Determine the (X, Y) coordinate at the center of the cell enclosing the given text.  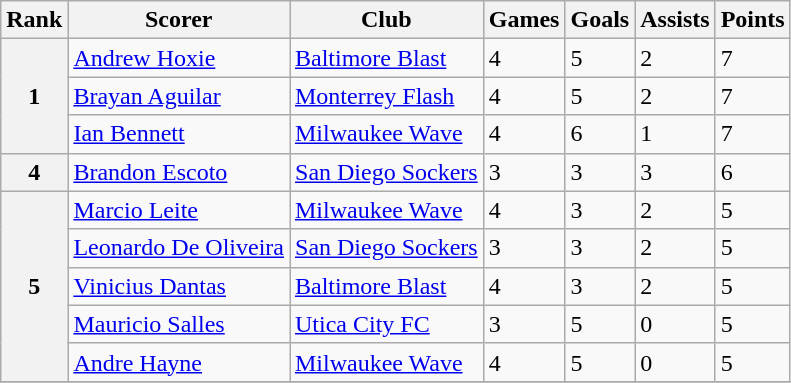
Goals (600, 20)
Games (524, 20)
Brayan Aguilar (179, 96)
Monterrey Flash (387, 96)
Leonardo De Oliveira (179, 248)
Scorer (179, 20)
Utica City FC (387, 324)
Marcio Leite (179, 210)
Andre Hayne (179, 362)
Rank (34, 20)
Club (387, 20)
Vinicius Dantas (179, 286)
Points (752, 20)
Brandon Escoto (179, 172)
Mauricio Salles (179, 324)
Ian Bennett (179, 134)
Assists (675, 20)
Andrew Hoxie (179, 58)
